For the text-containing cell, return its midpoint in (X, Y) coordinate format. 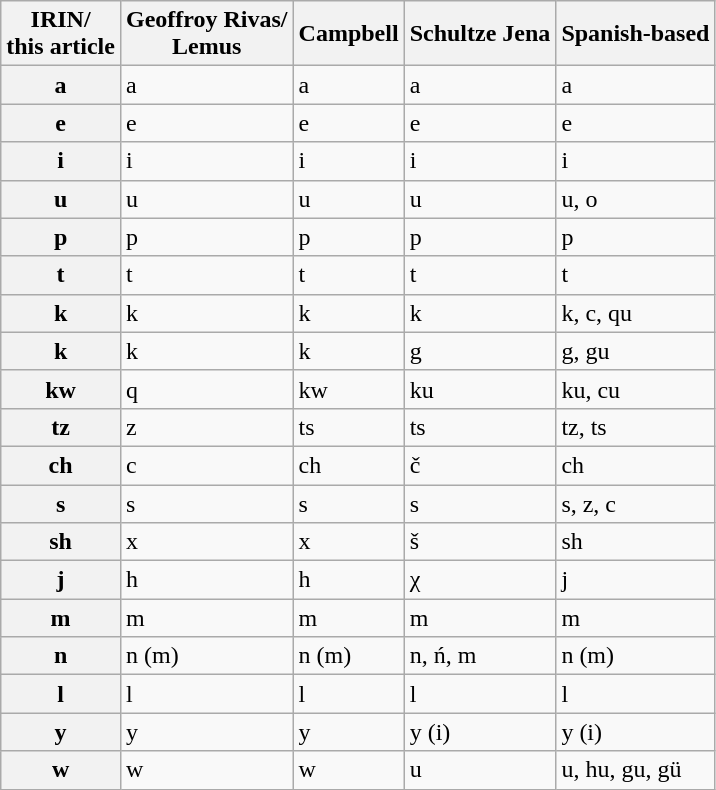
u, o (636, 199)
k, c, qu (636, 313)
tz (61, 427)
tz, ts (636, 427)
g (480, 351)
z (206, 427)
ku (480, 389)
u, hu, gu, gü (636, 770)
n (61, 656)
Spanish-based (636, 34)
ku, cu (636, 389)
č (480, 465)
Geoffroy Rivas/Lemus (206, 34)
n, ń, m (480, 656)
q (206, 389)
IRIN/this article (61, 34)
s, z, c (636, 503)
Schultze Jena (480, 34)
c (206, 465)
g, gu (636, 351)
š (480, 542)
Campbell (348, 34)
χ (480, 580)
